Search for the cell housing the specified text and yield its (x, y) center coordinate. 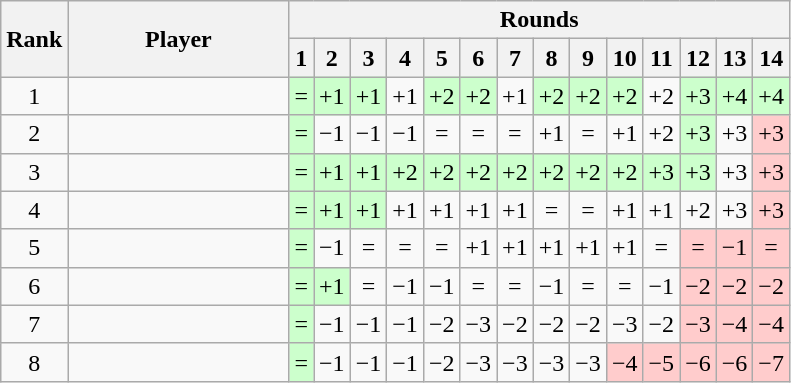
Player (178, 39)
9 (588, 58)
10 (624, 58)
13 (734, 58)
12 (698, 58)
−5 (662, 362)
11 (662, 58)
−7 (772, 362)
14 (772, 58)
Rounds (540, 20)
Rank (34, 39)
